Return (x, y) of the center of cell containing provided text 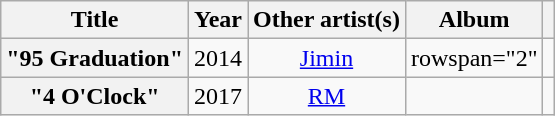
Title (95, 20)
2014 (218, 58)
RM (327, 96)
"95 Graduation" (95, 58)
Year (218, 20)
2017 (218, 96)
"4 O'Clock" (95, 96)
Jimin (327, 58)
Other artist(s) (327, 20)
Album (474, 20)
rowspan="2" (474, 58)
